Scan for the cell matching the given text and deliver its (x, y) coordinate at center. 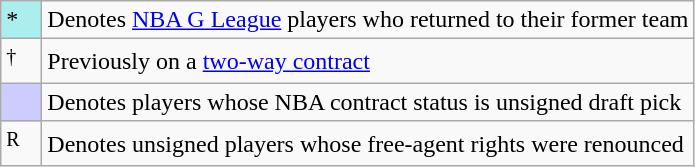
Denotes NBA G League players who returned to their former team (368, 20)
* (22, 20)
Denotes players whose NBA contract status is unsigned draft pick (368, 102)
Denotes unsigned players whose free-agent rights were renounced (368, 144)
Previously on a two-way contract (368, 62)
† (22, 62)
R (22, 144)
